From the cell containing the given text, extract its center point as (x, y) coordinate. 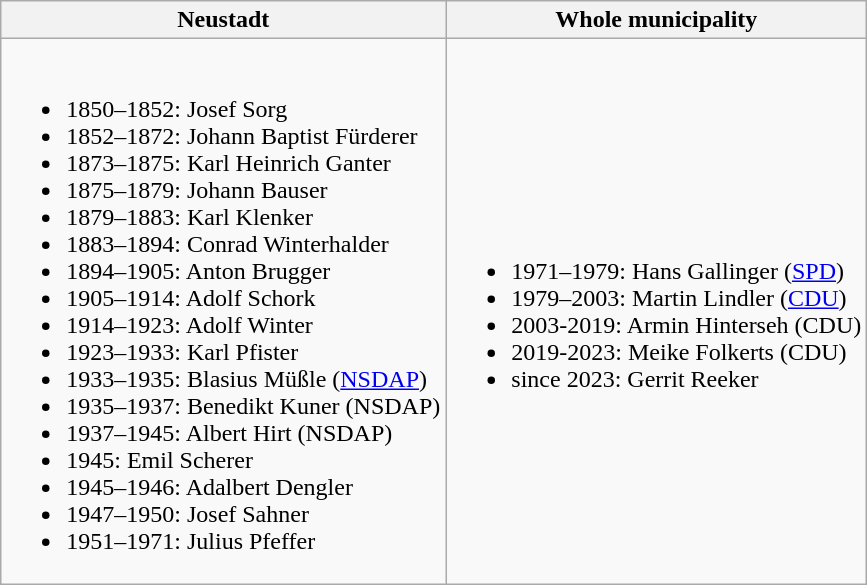
Neustadt (224, 20)
Whole municipality (656, 20)
